Scan for the cell matching the given text and deliver its [x, y] coordinate at center. 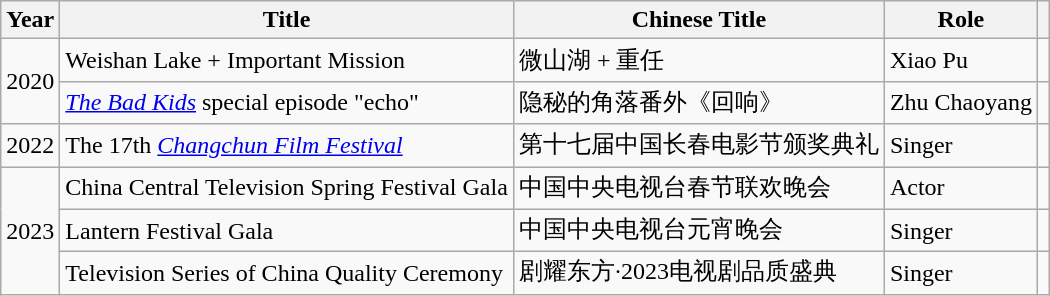
The Bad Kids special episode "echo" [287, 102]
The 17th Changchun Film Festival [287, 146]
2020 [30, 82]
Title [287, 20]
中国中央电视台春节联欢晚会 [698, 188]
China Central Television Spring Festival Gala [287, 188]
Television Series of China Quality Ceremony [287, 274]
Weishan Lake + Important Mission [287, 60]
隐秘的角落番外《回响》 [698, 102]
2023 [30, 230]
2022 [30, 146]
Role [960, 20]
Chinese Title [698, 20]
剧耀东方·2023电视剧品质盛典 [698, 274]
Actor [960, 188]
微山湖 + 重任 [698, 60]
Xiao Pu [960, 60]
Lantern Festival Gala [287, 230]
Year [30, 20]
第十七届中国长春电影节颁奖典礼 [698, 146]
中国中央电视台元宵晚会 [698, 230]
Zhu Chaoyang [960, 102]
